Identify which cell holds the provided text, then report its [x, y] central coordinate. 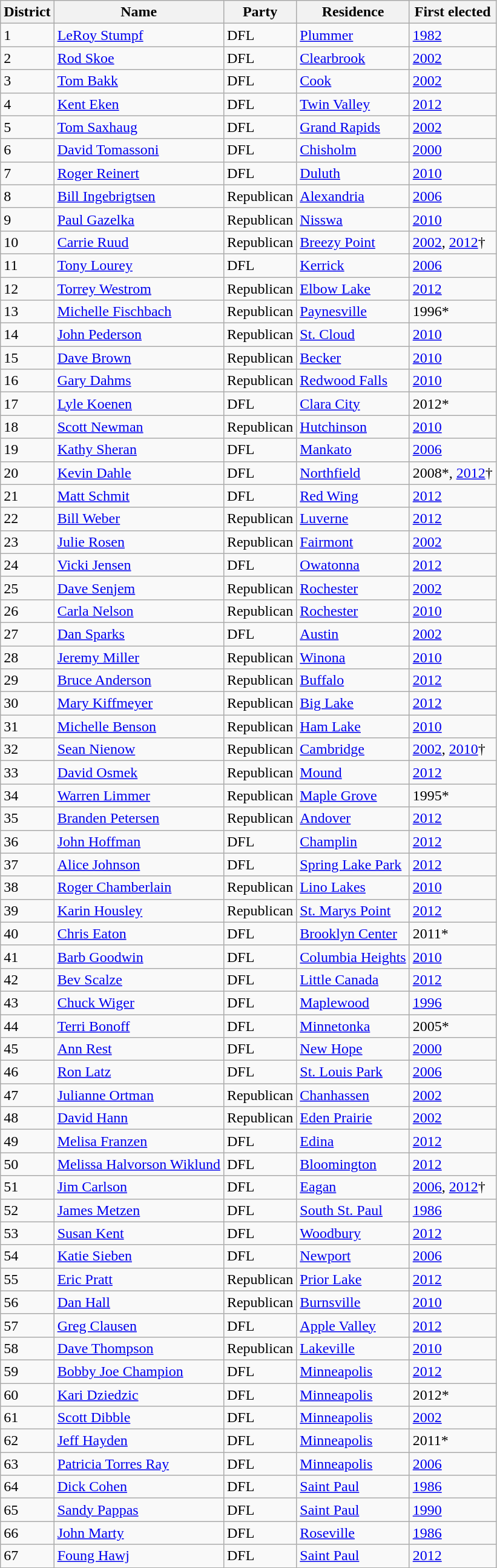
Duluth [353, 173]
Edina [353, 1141]
New Hope [353, 1049]
15 [27, 358]
41 [27, 957]
Patricia Torres Ray [139, 1464]
23 [27, 542]
57 [27, 1325]
6 [27, 150]
Julie Rosen [139, 542]
John Pederson [139, 335]
61 [27, 1418]
Apple Valley [353, 1325]
Greg Clausen [139, 1325]
Big Lake [353, 703]
Eden Prairie [353, 1118]
27 [27, 634]
49 [27, 1141]
Melisa Franzen [139, 1141]
26 [27, 611]
42 [27, 980]
Dave Brown [139, 358]
Branden Petersen [139, 819]
Maplewood [353, 1003]
Lyle Koenen [139, 404]
39 [27, 911]
1996* [453, 312]
Terri Bonoff [139, 1026]
Newport [353, 1256]
Twin Valley [353, 104]
37 [27, 865]
Owatonna [353, 565]
52 [27, 1210]
Foung Hawj [139, 1556]
3 [27, 81]
67 [27, 1556]
1995* [453, 796]
5 [27, 127]
29 [27, 680]
Plummer [353, 35]
Carla Nelson [139, 611]
Fairmont [353, 542]
9 [27, 219]
51 [27, 1187]
Ham Lake [353, 726]
Woodbury [353, 1233]
16 [27, 381]
Hutchinson [353, 427]
60 [27, 1394]
Bloomington [353, 1164]
Roseville [353, 1533]
2002, 2012† [453, 242]
22 [27, 519]
Chris Eaton [139, 934]
1996 [453, 1003]
Columbia Heights [353, 957]
Red Wing [353, 496]
Gary Dahms [139, 381]
Susan Kent [139, 1233]
14 [27, 335]
St. Cloud [353, 335]
Alice Johnson [139, 865]
Cook [353, 81]
48 [27, 1118]
District [27, 12]
Alexandria [353, 196]
Sean Nienow [139, 749]
Torrey Westrom [139, 289]
David Osmek [139, 772]
2005* [453, 1026]
Dan Hall [139, 1302]
34 [27, 796]
Winona [353, 657]
Scott Newman [139, 427]
10 [27, 242]
Name [139, 12]
2008*, 2012† [453, 473]
Paynesville [353, 312]
Dave Senjem [139, 588]
David Tomassoni [139, 150]
24 [27, 565]
Brooklyn Center [353, 934]
Chanhassen [353, 1095]
21 [27, 496]
Michelle Fischbach [139, 312]
John Marty [139, 1533]
Prior Lake [353, 1279]
Tom Saxhaug [139, 127]
South St. Paul [353, 1210]
Burnsville [353, 1302]
Rod Skoe [139, 58]
Kari Dziedzic [139, 1394]
31 [27, 726]
Michelle Benson [139, 726]
54 [27, 1256]
Party [260, 12]
St. Marys Point [353, 911]
55 [27, 1279]
Becker [353, 358]
Paul Gazelka [139, 219]
40 [27, 934]
59 [27, 1371]
Katie Sieben [139, 1256]
Melissa Halvorson Wiklund [139, 1164]
Clara City [353, 404]
1990 [453, 1510]
David Hann [139, 1118]
35 [27, 819]
43 [27, 1003]
Clearbrook [353, 58]
Kevin Dahle [139, 473]
Northfield [353, 473]
Buffalo [353, 680]
17 [27, 404]
Residence [353, 12]
18 [27, 427]
Lakeville [353, 1348]
James Metzen [139, 1210]
Redwood Falls [353, 381]
Maple Grove [353, 796]
65 [27, 1510]
John Hoffman [139, 842]
Mary Kiffmeyer [139, 703]
Jeremy Miller [139, 657]
Roger Chamberlain [139, 888]
Little Canada [353, 980]
Sandy Pappas [139, 1510]
Breezy Point [353, 242]
Champlin [353, 842]
LeRoy Stumpf [139, 35]
Eric Pratt [139, 1279]
Karin Housley [139, 911]
36 [27, 842]
Andover [353, 819]
Jim Carlson [139, 1187]
Bill Weber [139, 519]
44 [27, 1026]
Roger Reinert [139, 173]
2006, 2012† [453, 1187]
Luverne [353, 519]
12 [27, 289]
First elected [453, 12]
Kerrick [353, 265]
4 [27, 104]
Barb Goodwin [139, 957]
38 [27, 888]
1 [27, 35]
Matt Schmit [139, 496]
Scott Dibble [139, 1418]
Jeff Hayden [139, 1441]
66 [27, 1533]
53 [27, 1233]
Julianne Ortman [139, 1095]
Eagan [353, 1187]
13 [27, 312]
Dan Sparks [139, 634]
32 [27, 749]
Bev Scalze [139, 980]
2002, 2010† [453, 749]
Tom Bakk [139, 81]
Bill Ingebrigtsen [139, 196]
Bruce Anderson [139, 680]
19 [27, 450]
50 [27, 1164]
Nisswa [353, 219]
St. Louis Park [353, 1072]
Elbow Lake [353, 289]
63 [27, 1464]
64 [27, 1487]
8 [27, 196]
25 [27, 588]
1982 [453, 35]
62 [27, 1441]
Vicki Jensen [139, 565]
Chuck Wiger [139, 1003]
Mankato [353, 450]
2 [27, 58]
Kathy Sheran [139, 450]
Kent Eken [139, 104]
Spring Lake Park [353, 865]
7 [27, 173]
Dave Thompson [139, 1348]
Bobby Joe Champion [139, 1371]
Warren Limmer [139, 796]
11 [27, 265]
56 [27, 1302]
45 [27, 1049]
20 [27, 473]
Ann Rest [139, 1049]
Tony Lourey [139, 265]
47 [27, 1095]
Austin [353, 634]
Cambridge [353, 749]
30 [27, 703]
Dick Cohen [139, 1487]
28 [27, 657]
Carrie Ruud [139, 242]
33 [27, 772]
Minnetonka [353, 1026]
Chisholm [353, 150]
Ron Latz [139, 1072]
Mound [353, 772]
Grand Rapids [353, 127]
Lino Lakes [353, 888]
58 [27, 1348]
46 [27, 1072]
